Search for the cell housing the specified text and yield its [X, Y] center coordinate. 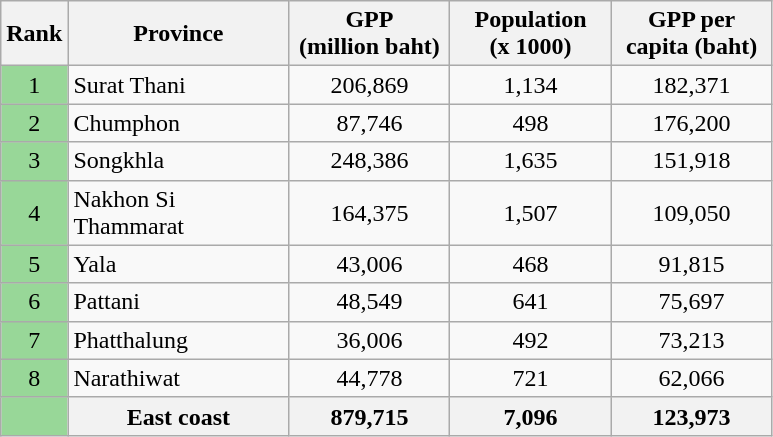
151,918 [692, 161]
Songkhla [178, 161]
109,050 [692, 212]
182,371 [692, 85]
2 [34, 123]
62,066 [692, 378]
123,973 [692, 416]
879,715 [370, 416]
468 [530, 264]
5 [34, 264]
1,507 [530, 212]
73,213 [692, 340]
8 [34, 378]
4 [34, 212]
3 [34, 161]
91,815 [692, 264]
492 [530, 340]
48,549 [370, 302]
36,006 [370, 340]
Phatthalung [178, 340]
7,096 [530, 416]
721 [530, 378]
164,375 [370, 212]
6 [34, 302]
75,697 [692, 302]
248,386 [370, 161]
GPP per capita (baht) [692, 34]
Pattani [178, 302]
Province [178, 34]
Surat Thani [178, 85]
176,200 [692, 123]
Chumphon [178, 123]
7 [34, 340]
Nakhon Si Thammarat [178, 212]
1,134 [530, 85]
44,778 [370, 378]
Yala [178, 264]
498 [530, 123]
43,006 [370, 264]
206,869 [370, 85]
641 [530, 302]
1 [34, 85]
Rank [34, 34]
Narathiwat [178, 378]
1,635 [530, 161]
East coast [178, 416]
87,746 [370, 123]
Population(x 1000) [530, 34]
GPP(million baht) [370, 34]
